For the text-containing cell, return its midpoint in (x, y) coordinate format. 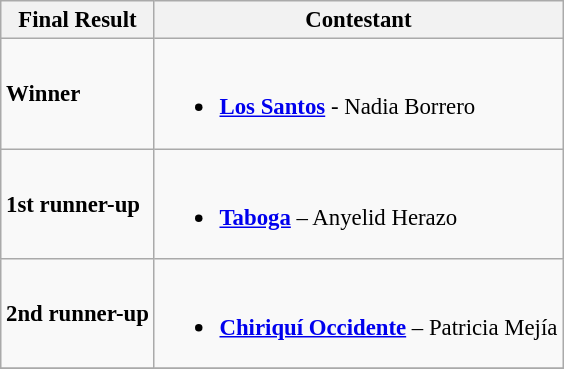
Final Result (78, 20)
Chiriquí Occidente – Patricia Mejía (358, 314)
Los Santos - Nadia Borrero (358, 94)
2nd runner-up (78, 314)
1st runner-up (78, 204)
Winner (78, 94)
Taboga – Anyelid Herazo (358, 204)
Contestant (358, 20)
